Capture the cell that displays the provided text and extract its [x, y] central coordinate. 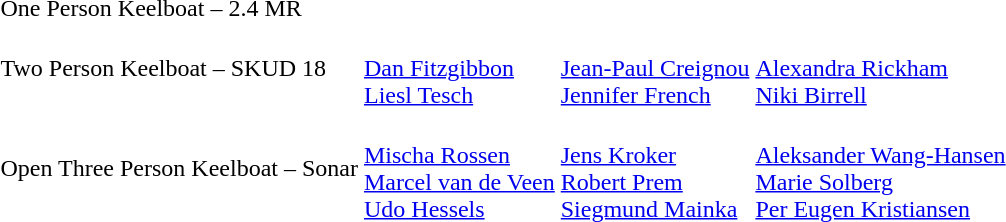
Dan FitzgibbonLiesl Tesch [459, 68]
Jean-Paul CreignouJennifer French [655, 68]
